Identify which cell holds the provided text, then report its [X, Y] central coordinate. 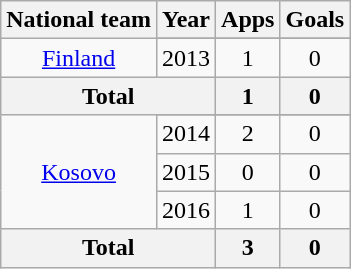
Goals [315, 20]
Apps [248, 20]
2014 [186, 134]
2016 [186, 210]
2013 [186, 58]
Year [186, 20]
Kosovo [79, 172]
2 [248, 134]
3 [248, 248]
National team [79, 20]
Finland [79, 58]
2015 [186, 172]
